Determine the [x, y] coordinate at the center of the cell enclosing the given text.  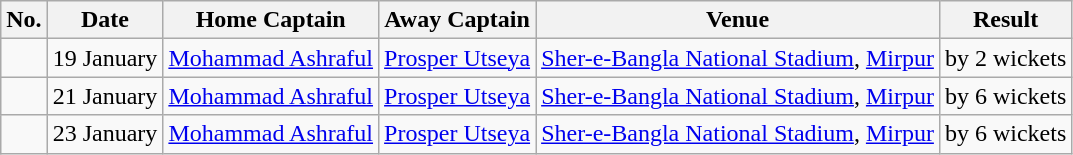
Result [1005, 20]
19 January [105, 58]
Home Captain [271, 20]
Venue [738, 20]
No. [24, 20]
Away Captain [458, 20]
by 2 wickets [1005, 58]
21 January [105, 96]
Date [105, 20]
23 January [105, 134]
